Detect which cell encompasses the target text, then output its (x, y) center coordinate. 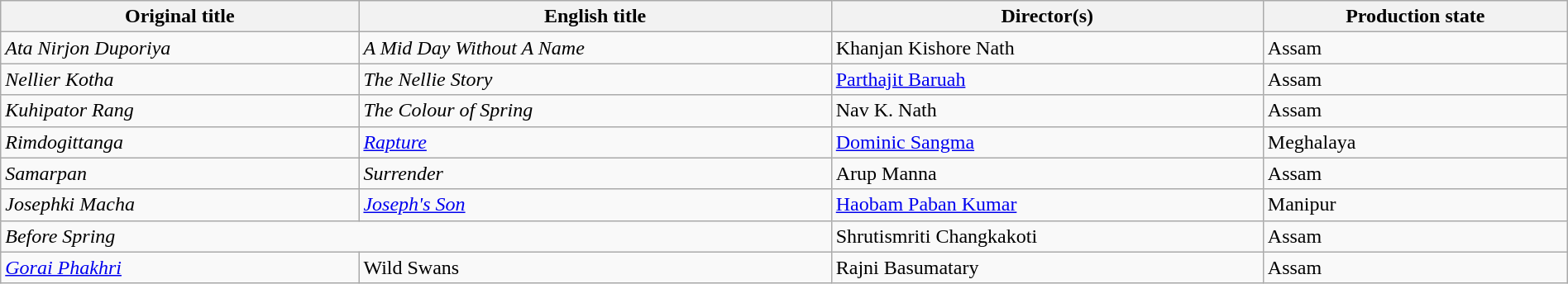
A Mid Day Without A Name (595, 48)
Khanjan Kishore Nath (1047, 48)
Production state (1415, 17)
Dominic Sangma (1047, 142)
The Colour of Spring (595, 111)
Before Spring (416, 236)
Original title (180, 17)
English title (595, 17)
Rapture (595, 142)
Haobam Paban Kumar (1047, 205)
Ata Nirjon Duporiya (180, 48)
Kuhipator Rang (180, 111)
Joseph's Son (595, 205)
Josephki Macha (180, 205)
Shrutismriti Changkakoti (1047, 236)
Rajni Basumatary (1047, 267)
The Nellie Story (595, 79)
Nellier Kotha (180, 79)
Manipur (1415, 205)
Arup Manna (1047, 173)
Director(s) (1047, 17)
Gorai Phakhri (180, 267)
Meghalaya (1415, 142)
Parthajit Baruah (1047, 79)
Rimdogittanga (180, 142)
Surrender (595, 173)
Samarpan (180, 173)
Wild Swans (595, 267)
Nav K. Nath (1047, 111)
